Return (X, Y) of the center of cell containing provided text 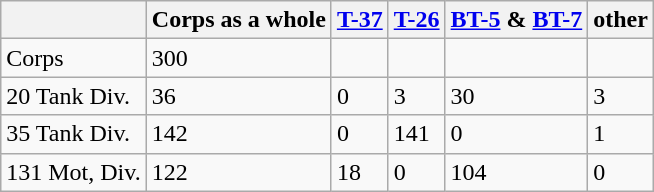
122 (238, 172)
1 (621, 134)
other (621, 20)
104 (516, 172)
36 (238, 96)
T-26 (416, 20)
T-37 (360, 20)
300 (238, 58)
18 (360, 172)
131 Mot, Div. (74, 172)
Corps (74, 58)
35 Tank Div. (74, 134)
20 Tank Div. (74, 96)
142 (238, 134)
Corps as a whole (238, 20)
30 (516, 96)
141 (416, 134)
BT-5 & BT-7 (516, 20)
